Pinpoint the cell where the given text exists, returning its (x, y) midpoint coordinate. 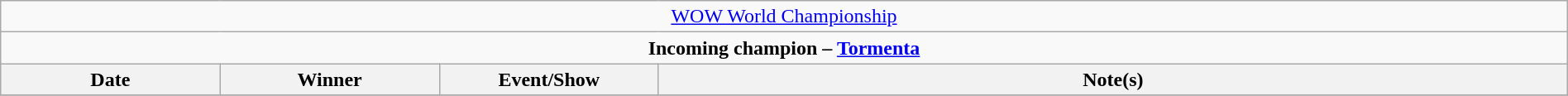
WOW World Championship (784, 17)
Winner (329, 79)
Event/Show (549, 79)
Note(s) (1113, 79)
Incoming champion – Tormenta (784, 48)
Date (111, 79)
